Identify which cell holds the provided text, then report its [x, y] central coordinate. 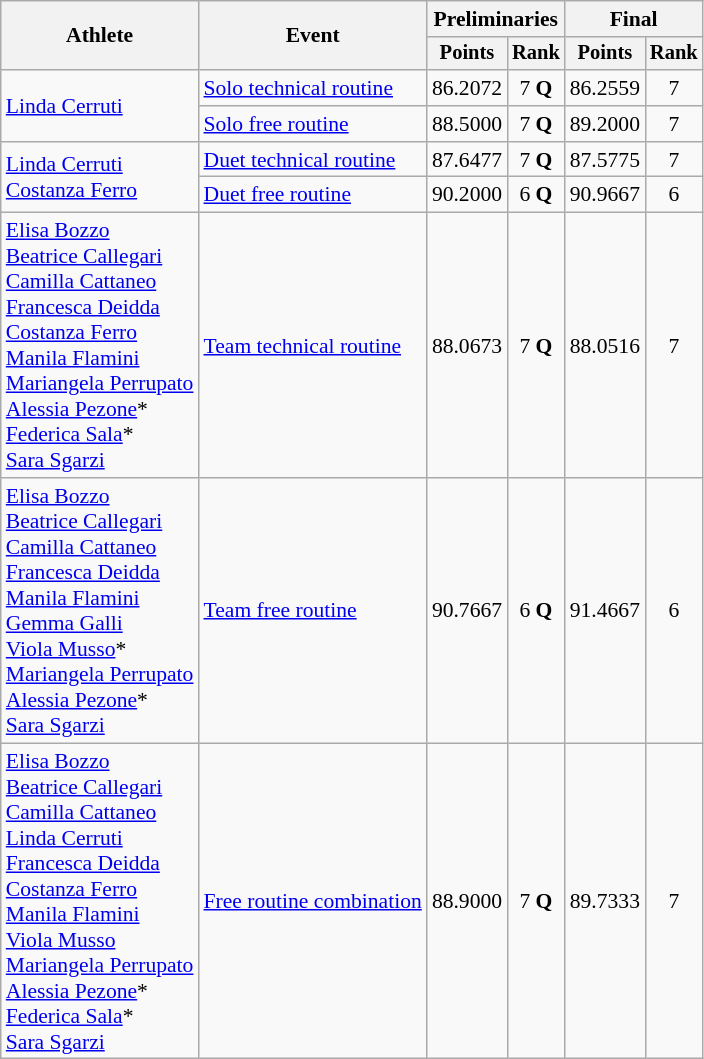
87.5775 [605, 160]
88.0516 [605, 346]
Event [312, 36]
88.5000 [467, 124]
91.4667 [605, 610]
Final [634, 19]
Duet technical routine [312, 160]
Preliminaries [496, 19]
86.2072 [467, 88]
90.9667 [605, 195]
Linda CerrutiCostanza Ferro [100, 178]
89.7333 [605, 901]
86.2559 [605, 88]
Team free routine [312, 610]
87.6477 [467, 160]
Elisa BozzoBeatrice CallegariCamilla CattaneoFrancesca DeiddaManila FlaminiGemma GalliViola Musso*Mariangela PerrupatoAlessia Pezone*Sara Sgarzi [100, 610]
89.2000 [605, 124]
Team technical routine [312, 346]
88.0673 [467, 346]
Elisa BozzoBeatrice CallegariCamilla CattaneoFrancesca DeiddaCostanza FerroManila FlaminiMariangela PerrupatoAlessia Pezone*Federica Sala*Sara Sgarzi [100, 346]
Solo free routine [312, 124]
Solo technical routine [312, 88]
Free routine combination [312, 901]
Duet free routine [312, 195]
88.9000 [467, 901]
Athlete [100, 36]
90.2000 [467, 195]
90.7667 [467, 610]
Linda Cerruti [100, 106]
